Scan for the cell matching the given text and deliver its (x, y) coordinate at center. 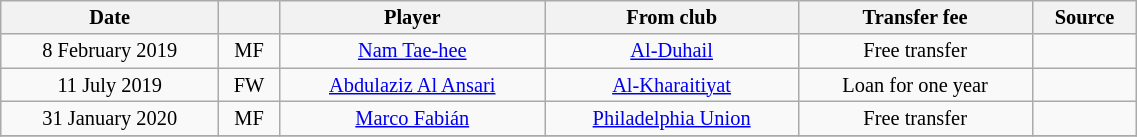
11 July 2019 (110, 85)
From club (672, 17)
8 February 2019 (110, 51)
Player (412, 17)
Marco Fabián (412, 118)
31 January 2020 (110, 118)
Al-Kharaitiyat (672, 85)
Source (1084, 17)
FW (250, 85)
Loan for one year (915, 85)
Abdulaziz Al Ansari (412, 85)
Nam Tae-hee (412, 51)
Transfer fee (915, 17)
Date (110, 17)
Al-Duhail (672, 51)
Philadelphia Union (672, 118)
